Search for the cell housing the specified text and yield its (x, y) center coordinate. 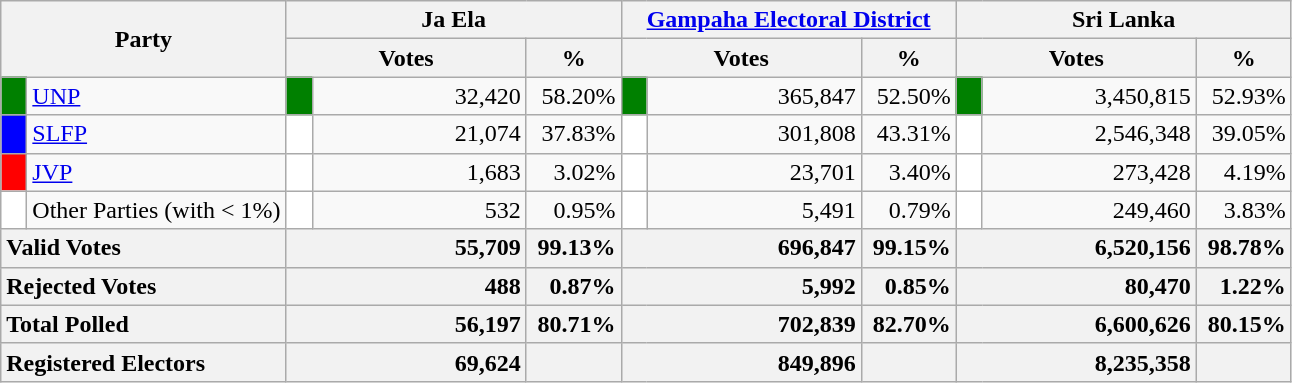
0.87% (574, 286)
37.83% (574, 134)
82.70% (908, 324)
2,546,348 (1089, 134)
0.85% (908, 286)
702,839 (741, 324)
56,197 (406, 324)
8,235,358 (1076, 362)
488 (406, 286)
849,896 (741, 362)
SLFP (156, 134)
Rejected Votes (144, 286)
32,420 (419, 96)
5,992 (741, 286)
80.71% (574, 324)
0.79% (908, 210)
55,709 (406, 248)
98.78% (1244, 248)
273,428 (1089, 172)
3.40% (908, 172)
39.05% (1244, 134)
6,600,626 (1076, 324)
Valid Votes (144, 248)
52.93% (1244, 96)
52.50% (908, 96)
6,520,156 (1076, 248)
365,847 (754, 96)
43.31% (908, 134)
249,460 (1089, 210)
58.20% (574, 96)
80,470 (1076, 286)
Gampaha Electoral District (788, 20)
Total Polled (144, 324)
696,847 (741, 248)
4.19% (1244, 172)
Ja Ela (454, 20)
99.13% (574, 248)
Sri Lanka (1124, 20)
3.02% (574, 172)
Party (144, 39)
301,808 (754, 134)
JVP (156, 172)
3.83% (1244, 210)
532 (419, 210)
21,074 (419, 134)
23,701 (754, 172)
1.22% (1244, 286)
Other Parties (with < 1%) (156, 210)
1,683 (419, 172)
80.15% (1244, 324)
Registered Electors (144, 362)
0.95% (574, 210)
3,450,815 (1089, 96)
5,491 (754, 210)
99.15% (908, 248)
69,624 (406, 362)
UNP (156, 96)
